For the text-containing cell, return its midpoint in [x, y] coordinate format. 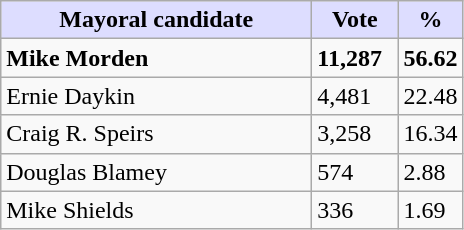
Mayoral candidate [156, 20]
Ernie Daykin [156, 96]
4,481 [355, 96]
11,287 [355, 58]
Vote [355, 20]
Mike Shields [156, 210]
Douglas Blamey [156, 172]
% [430, 20]
574 [355, 172]
336 [355, 210]
Mike Morden [156, 58]
Craig R. Speirs [156, 134]
16.34 [430, 134]
56.62 [430, 58]
3,258 [355, 134]
22.48 [430, 96]
2.88 [430, 172]
1.69 [430, 210]
